Return (x, y) of the center of cell containing provided text 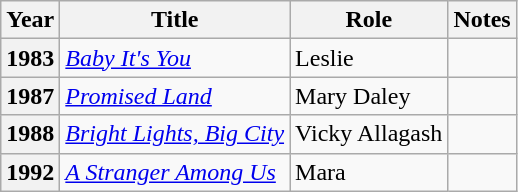
Title (175, 20)
Mara (369, 172)
1987 (30, 96)
1988 (30, 134)
1992 (30, 172)
Baby It's You (175, 58)
Vicky Allagash (369, 134)
Notes (482, 20)
Year (30, 20)
1983 (30, 58)
A Stranger Among Us (175, 172)
Promised Land (175, 96)
Role (369, 20)
Bright Lights, Big City (175, 134)
Leslie (369, 58)
Mary Daley (369, 96)
